For the text-containing cell, return its midpoint in (x, y) coordinate format. 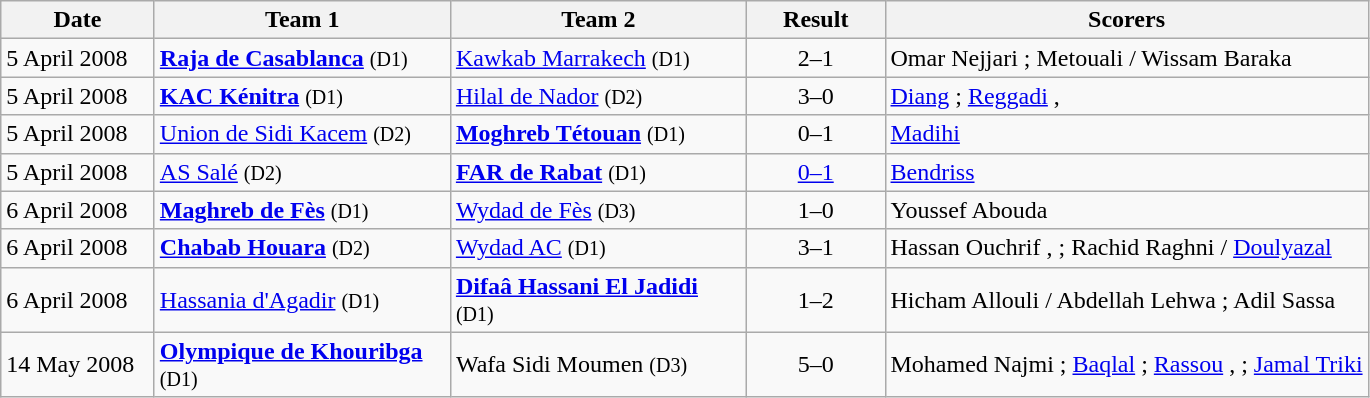
Hilal de Nador (D2) (598, 96)
Omar Nejjari ; Metouali / Wissam Baraka (1126, 58)
1–2 (816, 300)
Diang ; Reggadi , (1126, 96)
Bendriss (1126, 172)
1–0 (816, 210)
Maghreb de Fès (D1) (302, 210)
Wafa Sidi Moumen (D3) (598, 364)
Team 2 (598, 20)
Hassania d'Agadir (D1) (302, 300)
Wydad AC (D1) (598, 248)
Date (78, 20)
Wydad de Fès (D3) (598, 210)
Youssef Abouda (1126, 210)
Result (816, 20)
2–1 (816, 58)
Hicham Allouli / Abdellah Lehwa ; Adil Sassa (1126, 300)
Olympique de Khouribga (D1) (302, 364)
Kawkab Marrakech (D1) (598, 58)
Moghreb Tétouan (D1) (598, 134)
Hassan Ouchrif , ; Rachid Raghni / Doulyazal (1126, 248)
Team 1 (302, 20)
Scorers (1126, 20)
Raja de Casablanca (D1) (302, 58)
Union de Sidi Kacem (D2) (302, 134)
KAC Kénitra (D1) (302, 96)
Difaâ Hassani El Jadidi (D1) (598, 300)
14 May 2008 (78, 364)
Mohamed Najmi ; Baqlal ; Rassou , ; Jamal Triki (1126, 364)
Chabab Houara (D2) (302, 248)
5–0 (816, 364)
3–0 (816, 96)
Madihi (1126, 134)
3–1 (816, 248)
FAR de Rabat (D1) (598, 172)
AS Salé (D2) (302, 172)
